Determine the [x, y] coordinate at the center of the cell enclosing the given text.  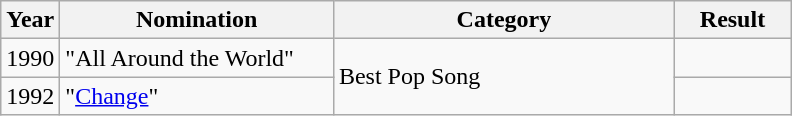
"Change" [197, 96]
1992 [30, 96]
Nomination [197, 20]
"All Around the World" [197, 58]
Best Pop Song [504, 77]
1990 [30, 58]
Category [504, 20]
Year [30, 20]
Result [732, 20]
